Return (X, Y) of the center of cell containing provided text 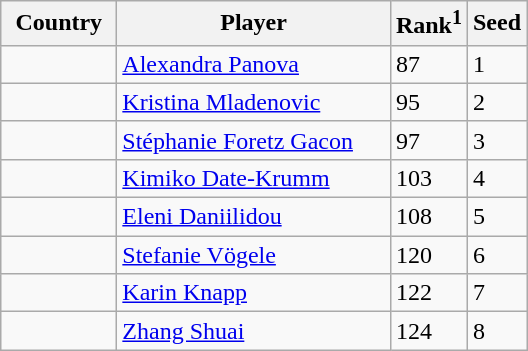
Karin Knapp (254, 293)
120 (428, 255)
Player (254, 24)
Seed (496, 24)
Country (59, 24)
108 (428, 217)
95 (428, 102)
Kristina Mladenovic (254, 102)
5 (496, 217)
87 (428, 64)
4 (496, 178)
8 (496, 331)
Kimiko Date-Krumm (254, 178)
7 (496, 293)
Stéphanie Foretz Gacon (254, 140)
Stefanie Vögele (254, 255)
Eleni Daniilidou (254, 217)
1 (496, 64)
Alexandra Panova (254, 64)
3 (496, 140)
122 (428, 293)
97 (428, 140)
2 (496, 102)
103 (428, 178)
124 (428, 331)
6 (496, 255)
Rank1 (428, 24)
Zhang Shuai (254, 331)
